Locate the cell with the specified text and output its (X, Y) center coordinate. 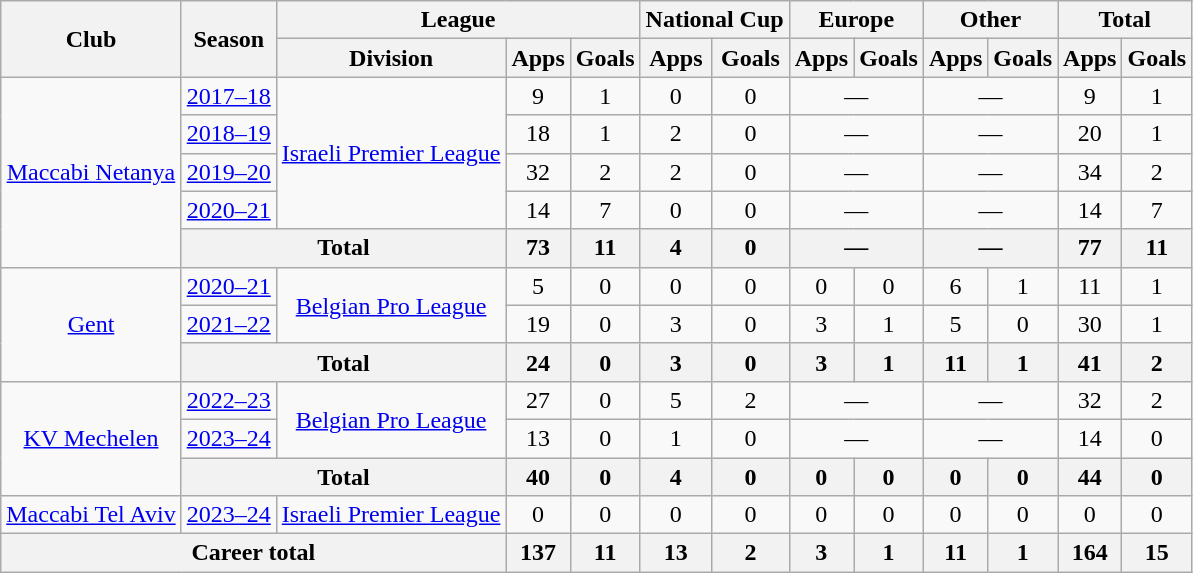
2022–23 (228, 400)
40 (538, 477)
League (458, 20)
Other (990, 20)
National Cup (714, 20)
73 (538, 248)
KV Mechelen (91, 438)
Gent (91, 324)
164 (1090, 553)
Division (391, 58)
44 (1090, 477)
Season (228, 39)
2019–20 (228, 172)
137 (538, 553)
6 (955, 286)
30 (1090, 324)
24 (538, 362)
34 (1090, 172)
18 (538, 134)
2021–22 (228, 324)
77 (1090, 248)
Europe (856, 20)
27 (538, 400)
2018–19 (228, 134)
41 (1090, 362)
19 (538, 324)
Career total (254, 553)
Maccabi Netanya (91, 172)
20 (1090, 134)
15 (1157, 553)
Maccabi Tel Aviv (91, 515)
Club (91, 39)
2017–18 (228, 96)
